Detect which cell encompasses the target text, then output its [X, Y] center coordinate. 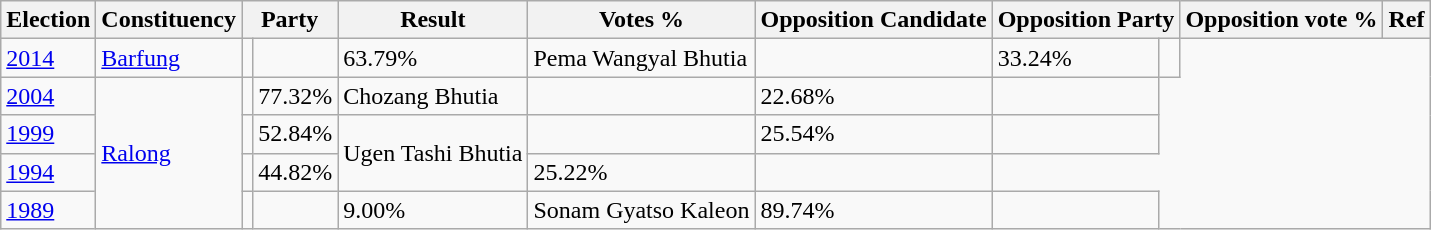
Constituency [169, 20]
Election [48, 20]
63.79% [433, 58]
Ref [1406, 20]
52.84% [296, 134]
Chozang Bhutia [433, 96]
Opposition Candidate [874, 20]
44.82% [296, 172]
Pema Wangyal Bhutia [642, 58]
22.68% [874, 96]
33.24% [1075, 58]
Sonam Gyatso Kaleon [642, 210]
Result [433, 20]
77.32% [296, 96]
Opposition Party [1086, 20]
1999 [48, 134]
1994 [48, 172]
Votes % [642, 20]
Ralong [169, 153]
89.74% [874, 210]
1989 [48, 210]
Party [290, 20]
25.54% [874, 134]
9.00% [433, 210]
Opposition vote % [1282, 20]
25.22% [642, 172]
Ugen Tashi Bhutia [433, 153]
2004 [48, 96]
Barfung [169, 58]
2014 [48, 58]
